Identify which cell holds the provided text, then report its (x, y) central coordinate. 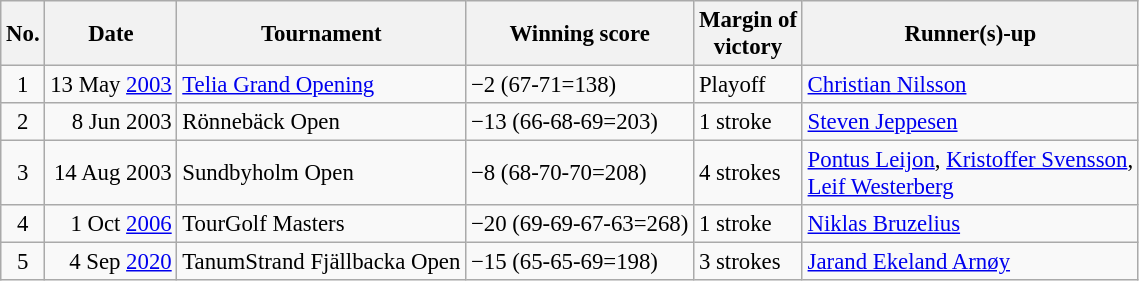
4 Sep 2020 (111, 262)
8 Jun 2003 (111, 122)
Christian Nilsson (970, 85)
4 strokes (748, 174)
14 Aug 2003 (111, 174)
−13 (66-68-69=203) (580, 122)
2 (23, 122)
13 May 2003 (111, 85)
Date (111, 34)
1 (23, 85)
−2 (67-71=138) (580, 85)
Steven Jeppesen (970, 122)
Runner(s)-up (970, 34)
−8 (68-70-70=208) (580, 174)
Rönnebäck Open (322, 122)
5 (23, 262)
Margin ofvictory (748, 34)
Telia Grand Opening (322, 85)
Winning score (580, 34)
1 Oct 2006 (111, 224)
Pontus Leijon, Kristoffer Svensson, Leif Westerberg (970, 174)
3 strokes (748, 262)
Tournament (322, 34)
Playoff (748, 85)
3 (23, 174)
−20 (69-69-67-63=268) (580, 224)
Jarand Ekeland Arnøy (970, 262)
4 (23, 224)
No. (23, 34)
TanumStrand Fjällbacka Open (322, 262)
Niklas Bruzelius (970, 224)
TourGolf Masters (322, 224)
−15 (65-65-69=198) (580, 262)
Sundbyholm Open (322, 174)
